Provide the (X, Y) coordinate of the cell's center where the given text is located.  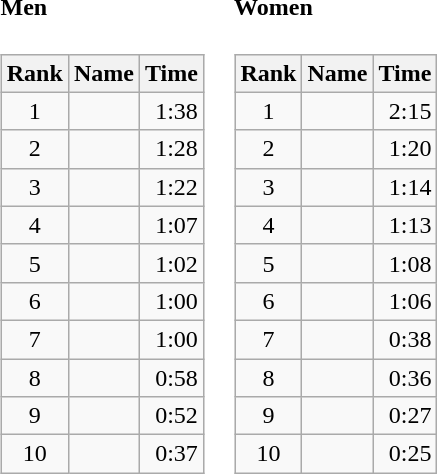
0:52 (171, 416)
1:22 (171, 187)
0:36 (405, 378)
0:25 (405, 454)
0:38 (405, 339)
1:08 (405, 263)
1:38 (171, 111)
2:15 (405, 111)
1:02 (171, 263)
1:14 (405, 187)
0:58 (171, 378)
1:28 (171, 149)
1:20 (405, 149)
0:37 (171, 454)
1:13 (405, 225)
1:07 (171, 225)
0:27 (405, 416)
1:06 (405, 301)
